Extract the (x, y) coordinate from the center of the cell holding the provided text.  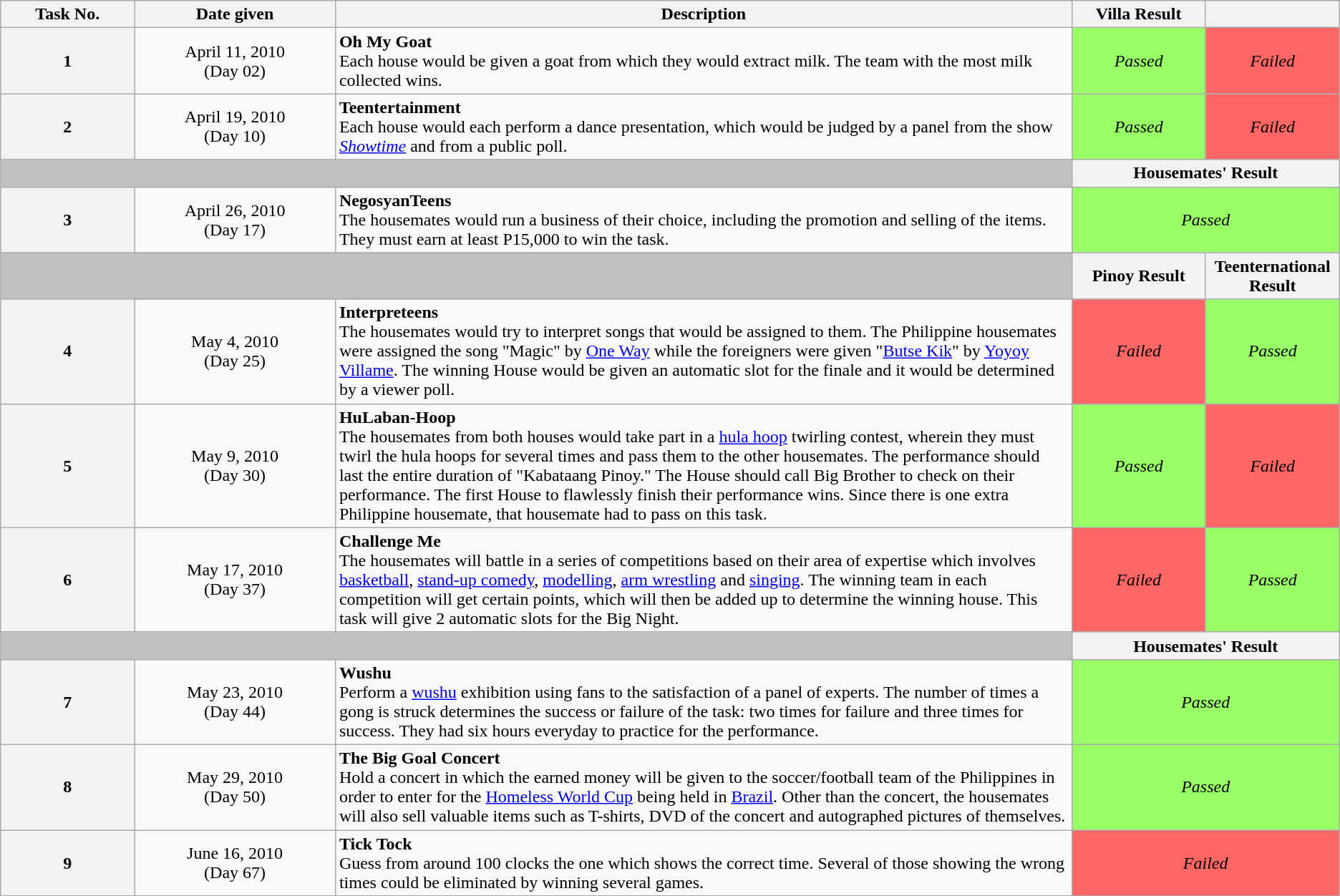
May 29, 2010(Day 50) (235, 787)
Date given (235, 14)
May 23, 2010(Day 44) (235, 701)
7 (67, 701)
9 (67, 863)
May 17, 2010(Day 37) (235, 580)
April 19, 2010(Day 10) (235, 127)
1 (67, 61)
April 26, 2010(Day 17) (235, 220)
Teenternational Result (1273, 276)
5 (67, 465)
TeentertainmentEach house would each perform a dance presentation, which would be judged by a panel from the show Showtime and from a public poll. (703, 127)
8 (67, 787)
4 (67, 351)
May 4, 2010(Day 25) (235, 351)
Villa Result (1138, 14)
Description (703, 14)
Task No. (67, 14)
Pinoy Result (1138, 276)
May 9, 2010(Day 30) (235, 465)
June 16, 2010(Day 67) (235, 863)
2 (67, 127)
April 11, 2010(Day 02) (235, 61)
Oh My GoatEach house would be given a goat from which they would extract milk. The team with the most milk collected wins. (703, 61)
3 (67, 220)
6 (67, 580)
